Search for the cell housing the specified text and yield its (x, y) center coordinate. 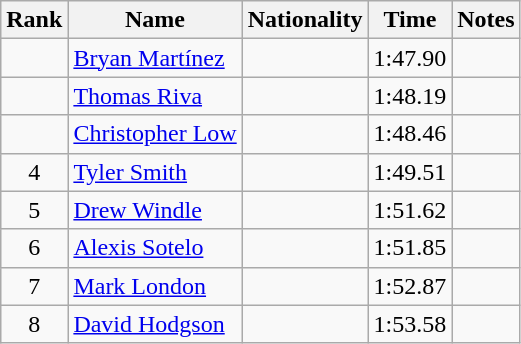
1:53.58 (410, 324)
7 (34, 286)
Notes (486, 20)
6 (34, 248)
4 (34, 172)
Rank (34, 20)
1:49.51 (410, 172)
Alexis Sotelo (155, 248)
1:52.87 (410, 286)
1:51.62 (410, 210)
Name (155, 20)
1:47.90 (410, 58)
Nationality (305, 20)
Christopher Low (155, 134)
Time (410, 20)
1:48.19 (410, 96)
Drew Windle (155, 210)
1:51.85 (410, 248)
5 (34, 210)
Thomas Riva (155, 96)
Bryan Martínez (155, 58)
Tyler Smith (155, 172)
Mark London (155, 286)
David Hodgson (155, 324)
8 (34, 324)
1:48.46 (410, 134)
